Determine the [X, Y] coordinate at the center of the cell enclosing the given text.  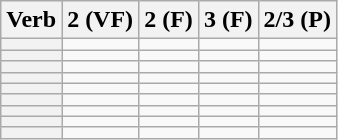
2 (VF) [100, 20]
2 (F) [169, 20]
3 (F) [228, 20]
Verb [32, 20]
2/3 (P) [297, 20]
